Determine the [X, Y] coordinate at the center of the cell enclosing the given text.  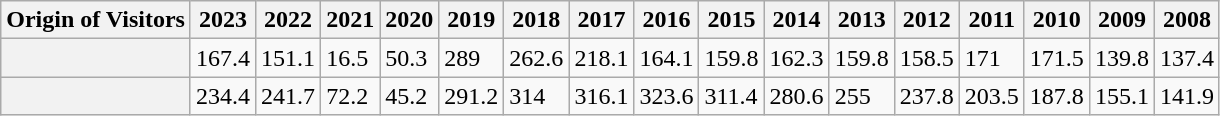
151.1 [288, 58]
139.8 [1122, 58]
2010 [1056, 20]
2008 [1186, 20]
162.3 [796, 58]
314 [536, 96]
155.1 [1122, 96]
Origin of Visitors [96, 20]
141.9 [1186, 96]
45.2 [410, 96]
291.2 [472, 96]
2014 [796, 20]
323.6 [666, 96]
2022 [288, 20]
203.5 [992, 96]
262.6 [536, 58]
280.6 [796, 96]
187.8 [1056, 96]
50.3 [410, 58]
2009 [1122, 20]
171.5 [1056, 58]
167.4 [222, 58]
218.1 [602, 58]
16.5 [350, 58]
289 [472, 58]
72.2 [350, 96]
2021 [350, 20]
241.7 [288, 96]
2012 [926, 20]
2011 [992, 20]
164.1 [666, 58]
2019 [472, 20]
2023 [222, 20]
2016 [666, 20]
2017 [602, 20]
171 [992, 58]
158.5 [926, 58]
237.8 [926, 96]
255 [862, 96]
137.4 [1186, 58]
2020 [410, 20]
2013 [862, 20]
234.4 [222, 96]
2018 [536, 20]
2015 [732, 20]
311.4 [732, 96]
316.1 [602, 96]
